Return the (x, y) coordinate for the center point of the cell that contains the specified text.  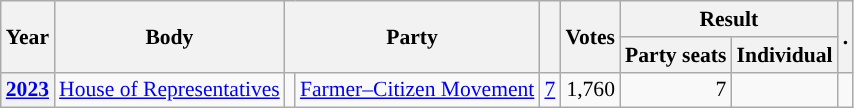
2023 (28, 90)
Body (170, 36)
House of Representatives (170, 90)
Individual (784, 55)
Farmer–Citizen Movement (418, 90)
. (846, 36)
Party (412, 36)
Party seats (676, 55)
Votes (590, 36)
1,760 (590, 90)
Result (729, 19)
Year (28, 36)
